Pinpoint the cell where the given text exists, returning its [X, Y] midpoint coordinate. 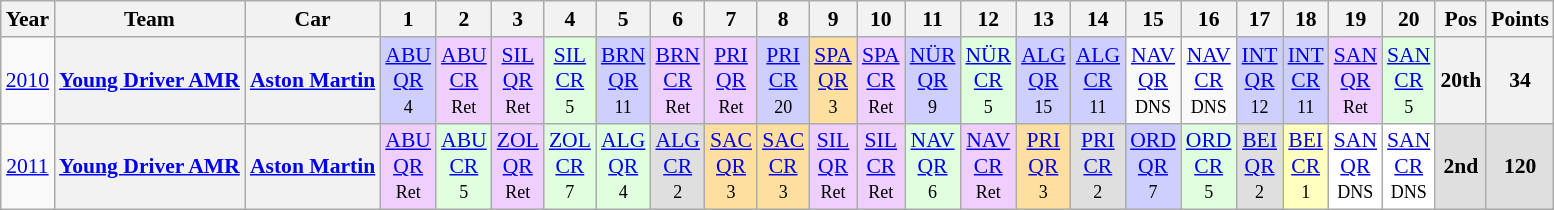
NÜRQR9 [933, 80]
SANCR5 [1408, 80]
INTCR11 [1306, 80]
18 [1306, 19]
4 [570, 19]
7 [731, 19]
SPAQR3 [833, 80]
NÜRCR5 [988, 80]
120 [1520, 166]
ABUQR4 [408, 80]
16 [1209, 19]
ZOLCR7 [570, 166]
Year [28, 19]
SILCR5 [570, 80]
15 [1153, 19]
BRNQR11 [624, 80]
SANCRDNS [1408, 166]
1 [408, 19]
SPACRRet [881, 80]
9 [833, 19]
6 [678, 19]
8 [783, 19]
20 [1408, 19]
2011 [28, 166]
20th [1460, 80]
NAVCRDNS [1209, 80]
Car [312, 19]
ABUQRRet [408, 166]
BRNCRRet [678, 80]
ABUCR5 [464, 166]
BEICR1 [1306, 166]
ORDQR7 [1153, 166]
11 [933, 19]
NAVQRDNS [1153, 80]
Points [1520, 19]
ALGCR2 [678, 166]
2nd [1460, 166]
34 [1520, 80]
5 [624, 19]
PRIQRRet [731, 80]
SACQR3 [731, 166]
Pos [1460, 19]
14 [1098, 19]
SILCRRet [881, 166]
ORDCR5 [1209, 166]
PRIQR3 [1043, 166]
SANQRDNS [1356, 166]
3 [518, 19]
Team [150, 19]
2 [464, 19]
ABUCRRet [464, 80]
SANQRRet [1356, 80]
ZOLQRRet [518, 166]
17 [1260, 19]
10 [881, 19]
19 [1356, 19]
SACCR3 [783, 166]
13 [1043, 19]
PRICR2 [1098, 166]
ALGCR11 [1098, 80]
12 [988, 19]
BEIQR2 [1260, 166]
PRICR20 [783, 80]
ALGQR4 [624, 166]
ALGQR15 [1043, 80]
2010 [28, 80]
NAVCRRet [988, 166]
INTQR12 [1260, 80]
NAVQR6 [933, 166]
